Pinpoint the cell where the given text exists, returning its [x, y] midpoint coordinate. 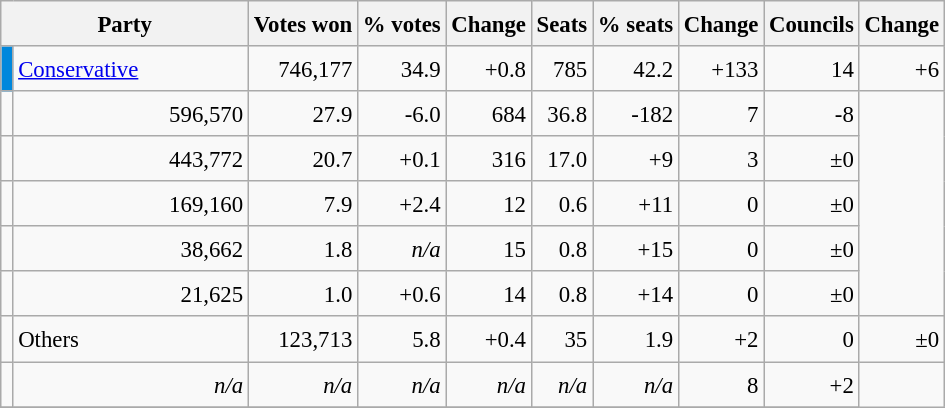
-182 [635, 114]
+133 [720, 68]
8 [720, 384]
684 [488, 114]
+0.6 [402, 294]
7 [720, 114]
+2.4 [402, 204]
34.9 [402, 68]
12 [488, 204]
-6.0 [402, 114]
Party [125, 24]
316 [488, 158]
746,177 [302, 68]
% seats [635, 24]
-8 [812, 114]
1.0 [302, 294]
443,772 [131, 158]
785 [562, 68]
169,160 [131, 204]
17.0 [562, 158]
27.9 [302, 114]
42.2 [635, 68]
3 [720, 158]
20.7 [302, 158]
+14 [635, 294]
Councils [812, 24]
1.9 [635, 340]
+0.4 [488, 340]
% votes [402, 24]
123,713 [302, 340]
15 [488, 248]
38,662 [131, 248]
+15 [635, 248]
Seats [562, 24]
+0.8 [488, 68]
1.8 [302, 248]
+11 [635, 204]
21,625 [131, 294]
+9 [635, 158]
596,570 [131, 114]
0.6 [562, 204]
Others [131, 340]
36.8 [562, 114]
5.8 [402, 340]
+6 [902, 68]
+0.1 [402, 158]
Conservative [131, 68]
7.9 [302, 204]
Votes won [302, 24]
35 [562, 340]
